Return the [x, y] coordinate for the center point of the cell that contains the specified text.  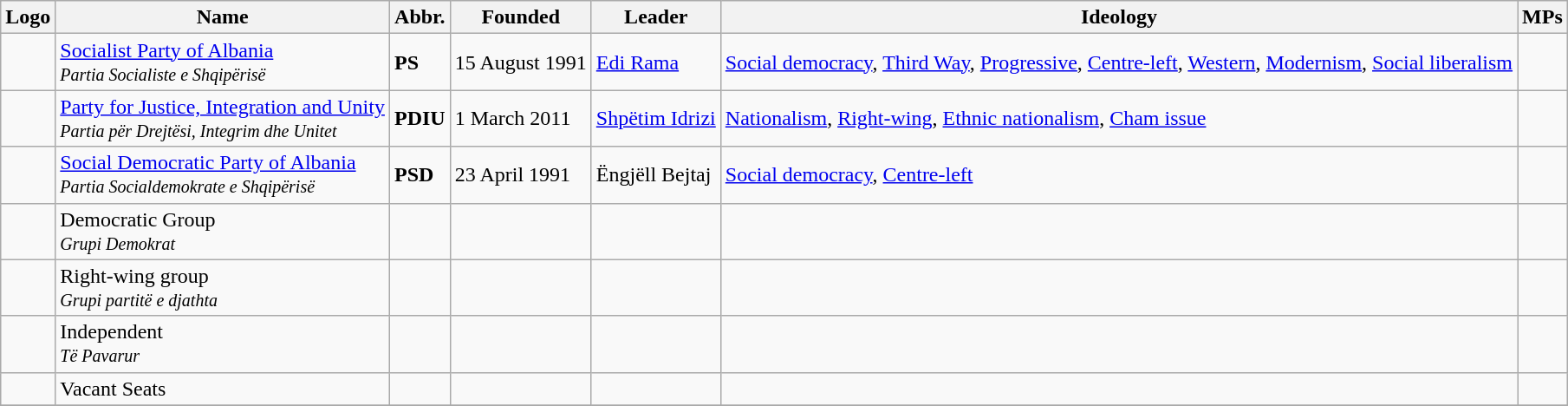
Ideology [1118, 17]
Democratic GroupGrupi Demokrat [223, 231]
15 August 1991 [520, 62]
Right-wing groupGrupi partitë e djathta [223, 288]
PDIU [420, 118]
1 March 2011 [520, 118]
Founded [520, 17]
Nationalism, Right-wing, Ethnic nationalism, Cham issue [1118, 118]
23 April 1991 [520, 175]
Shpëtim Idrizi [655, 118]
Abbr. [420, 17]
Social democracy, Third Way, Progressive, Centre-left, Western, Modernism, Social liberalism [1118, 62]
Name [223, 17]
Social democracy, Centre-left [1118, 175]
Social Democratic Party of AlbaniaPartia Socialdemokrate e Shqipërisë [223, 175]
Edi Rama [655, 62]
IndependentTë Pavarur [223, 344]
Party for Justice, Integration and UnityPartia për Drejtësi, Integrim dhe Unitet [223, 118]
Logo [28, 17]
MPs [1543, 17]
PSD [420, 175]
Vacant Seats [223, 389]
Leader [655, 17]
PS [420, 62]
Ëngjëll Bejtaj [655, 175]
Socialist Party of AlbaniaPartia Socialiste e Shqipërisë [223, 62]
